Determine the (x, y) coordinate at the center of the cell enclosing the given text.  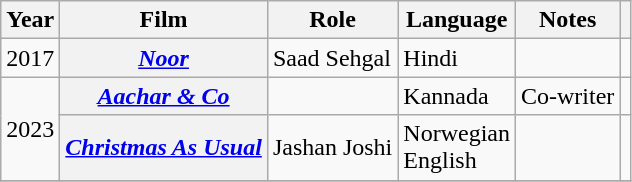
Christmas As Usual (164, 148)
Saad Sehgal (332, 58)
Jashan Joshi (332, 148)
2023 (30, 128)
Kannada (457, 96)
Language (457, 20)
Co-writer (568, 96)
NorwegianEnglish (457, 148)
Film (164, 20)
Notes (568, 20)
Aachar & Co (164, 96)
Hindi (457, 58)
2017 (30, 58)
Noor (164, 58)
Role (332, 20)
Year (30, 20)
